Return [x, y] of the center of cell containing provided text 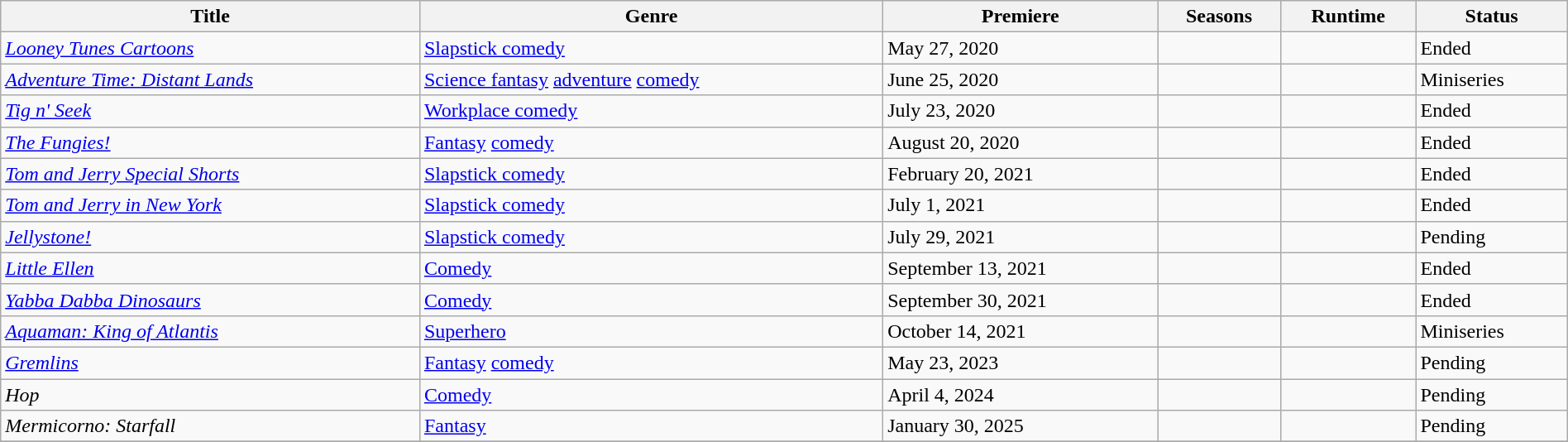
January 30, 2025 [1021, 426]
September 13, 2021 [1021, 268]
Genre [651, 17]
February 20, 2021 [1021, 174]
October 14, 2021 [1021, 331]
Status [1492, 17]
The Fungies! [210, 142]
Workplace comedy [651, 111]
Tom and Jerry Special Shorts [210, 174]
July 29, 2021 [1021, 237]
July 1, 2021 [1021, 205]
June 25, 2020 [1021, 79]
Mermicorno: Starfall [210, 426]
Tom and Jerry in New York [210, 205]
July 23, 2020 [1021, 111]
Tig n' Seek [210, 111]
Jellystone! [210, 237]
Adventure Time: Distant Lands [210, 79]
Looney Tunes Cartoons [210, 48]
Runtime [1348, 17]
Superhero [651, 331]
Yabba Dabba Dinosaurs [210, 300]
Science fantasy adventure comedy [651, 79]
Hop [210, 395]
Aquaman: King of Atlantis [210, 331]
Seasons [1219, 17]
August 20, 2020 [1021, 142]
May 23, 2023 [1021, 363]
Fantasy [651, 426]
Title [210, 17]
May 27, 2020 [1021, 48]
Little Ellen [210, 268]
Gremlins [210, 363]
September 30, 2021 [1021, 300]
Premiere [1021, 17]
April 4, 2024 [1021, 395]
